Identify which cell holds the provided text, then report its (x, y) central coordinate. 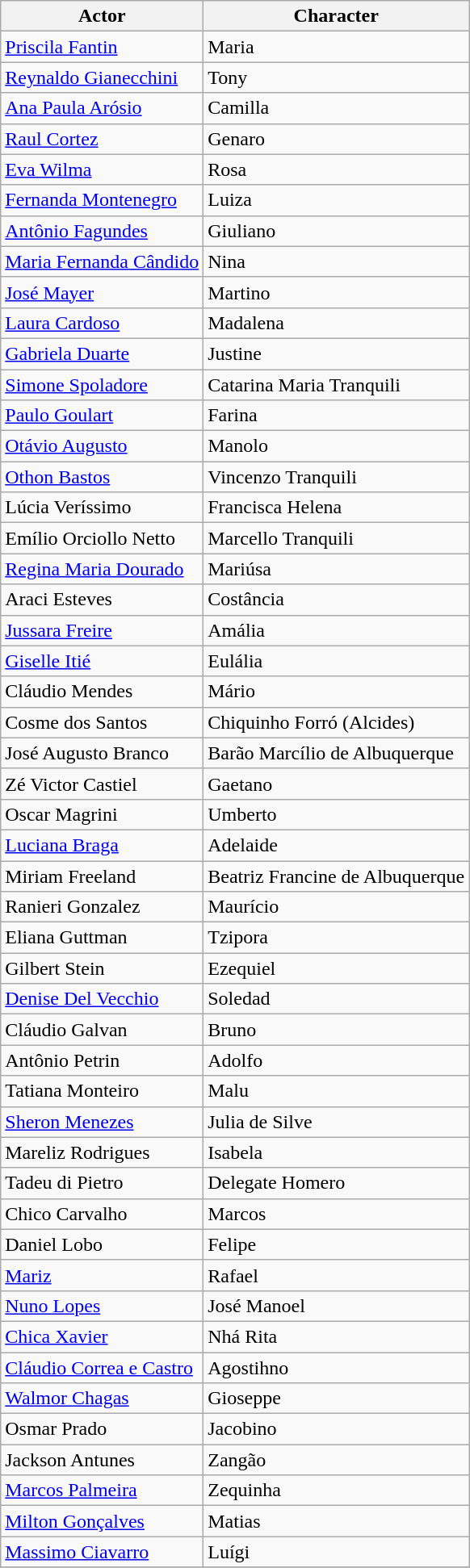
Matias (336, 1521)
Beatriz Francine de Albuquerque (336, 876)
Osmar Prado (102, 1429)
Amália (336, 630)
Eulália (336, 661)
Francisca Helena (336, 508)
Mário (336, 692)
Priscila Fantin (102, 47)
Paulo Goulart (102, 416)
Cláudio Mendes (102, 692)
Gilbert Stein (102, 968)
Lúcia Veríssimo (102, 508)
Marcos (336, 1214)
Cláudio Galvan (102, 1030)
Jacobino (336, 1429)
Tadeu di Pietro (102, 1183)
Actor (102, 16)
Manolo (336, 446)
Massimo Ciavarro (102, 1552)
Julia de Silve (336, 1122)
Rosa (336, 169)
Madalena (336, 323)
Ana Paula Arósio (102, 108)
Isabela (336, 1152)
Character (336, 16)
Marcello Tranquili (336, 538)
Costância (336, 600)
Marcos Palmeira (102, 1491)
Chiquinho Forró (Alcides) (336, 722)
Umberto (336, 814)
Daniel Lobo (102, 1244)
Tatiana Monteiro (102, 1091)
Ranieri Gonzalez (102, 907)
José Mayer (102, 292)
Raul Cortez (102, 139)
Nina (336, 261)
Eva Wilma (102, 169)
Agostihno (336, 1368)
Oscar Magrini (102, 814)
Gabriela Duarte (102, 353)
Giuliano (336, 231)
Antônio Fagundes (102, 231)
Jussara Freire (102, 630)
José Augusto Branco (102, 753)
Simone Spoladore (102, 385)
Chico Carvalho (102, 1214)
Tony (336, 77)
Mareliz Rodrigues (102, 1152)
Othon Bastos (102, 477)
Laura Cardoso (102, 323)
Ezequiel (336, 968)
Zé Victor Castiel (102, 784)
Maria Fernanda Cândido (102, 261)
Cosme dos Santos (102, 722)
Jackson Antunes (102, 1460)
Giselle Itié (102, 661)
Regina Maria Dourado (102, 569)
Gaetano (336, 784)
Felipe (336, 1244)
Cláudio Correa e Castro (102, 1368)
Adolfo (336, 1060)
Otávio Augusto (102, 446)
Mariúsa (336, 569)
Rafael (336, 1275)
Luciana Braga (102, 845)
Luígi (336, 1552)
Reynaldo Gianecchini (102, 77)
Catarina Maria Tranquili (336, 385)
Soledad (336, 999)
Nhá Rita (336, 1336)
Delegate Homero (336, 1183)
Chica Xavier (102, 1336)
Milton Gonçalves (102, 1521)
Antônio Petrin (102, 1060)
Fernanda Montenegro (102, 200)
Malu (336, 1091)
Araci Esteves (102, 600)
Gioseppe (336, 1399)
Adelaide (336, 845)
Bruno (336, 1030)
Mariz (102, 1275)
Martino (336, 292)
Miriam Freeland (102, 876)
Zequinha (336, 1491)
Maurício (336, 907)
Walmor Chagas (102, 1399)
Barão Marcílio de Albuquerque (336, 753)
Eliana Guttman (102, 938)
Farina (336, 416)
Tzipora (336, 938)
Emílio Orciollo Netto (102, 538)
Camilla (336, 108)
Luiza (336, 200)
Zangão (336, 1460)
Sheron Menezes (102, 1122)
Maria (336, 47)
Genaro (336, 139)
Justine (336, 353)
Denise Del Vecchio (102, 999)
Nuno Lopes (102, 1306)
Vincenzo Tranquili (336, 477)
José Manoel (336, 1306)
